Find where the given text appears and provide that cell's center as [X, Y] coordinate. 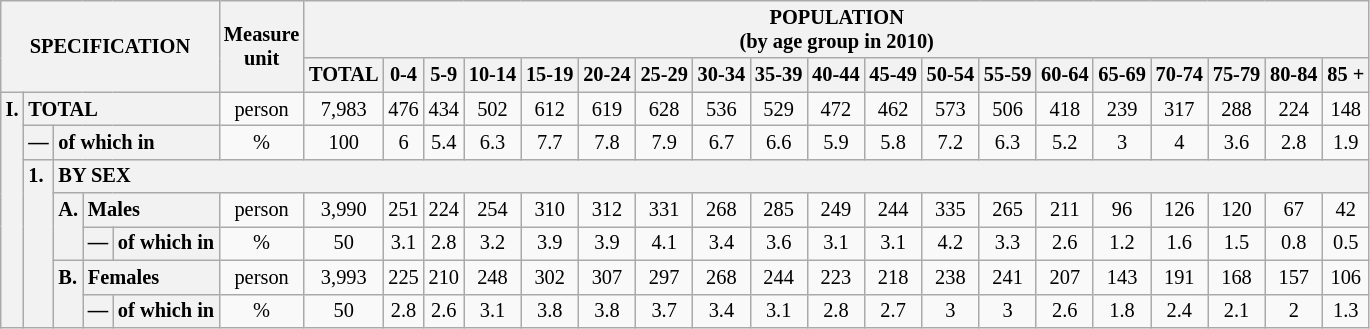
10-14 [492, 75]
65-69 [1122, 75]
307 [606, 277]
628 [664, 109]
4 [1180, 142]
2 [1294, 311]
25-29 [664, 75]
310 [550, 210]
1.2 [1122, 243]
157 [1294, 277]
30-34 [722, 75]
POPULATION (by age group in 2010) [836, 29]
6 [403, 142]
502 [492, 109]
1.5 [1236, 243]
207 [1064, 277]
3,990 [344, 210]
96 [1122, 210]
5.9 [836, 142]
5.8 [892, 142]
3,993 [344, 277]
2.7 [892, 311]
211 [1064, 210]
0-4 [403, 75]
20-24 [606, 75]
612 [550, 109]
472 [836, 109]
3.7 [664, 311]
SPECIFICATION [110, 46]
BY SEX [712, 176]
100 [344, 142]
55-59 [1008, 75]
7.7 [550, 142]
312 [606, 210]
Males [151, 210]
1.8 [1122, 311]
143 [1122, 277]
126 [1180, 210]
7.9 [664, 142]
1. [38, 243]
2.4 [1180, 311]
60-64 [1064, 75]
5-9 [444, 75]
7.8 [606, 142]
3.2 [492, 243]
0.5 [1346, 243]
573 [950, 109]
A. [68, 226]
210 [444, 277]
288 [1236, 109]
42 [1346, 210]
45-49 [892, 75]
536 [722, 109]
297 [664, 277]
6.7 [722, 142]
5.4 [444, 142]
254 [492, 210]
529 [778, 109]
70-74 [1180, 75]
3.3 [1008, 243]
506 [1008, 109]
248 [492, 277]
476 [403, 109]
15-19 [550, 75]
418 [1064, 109]
6.6 [778, 142]
1.9 [1346, 142]
67 [1294, 210]
5.2 [1064, 142]
2.1 [1236, 311]
249 [836, 210]
B. [68, 294]
302 [550, 277]
75-79 [1236, 75]
4.1 [664, 243]
265 [1008, 210]
168 [1236, 277]
335 [950, 210]
251 [403, 210]
106 [1346, 277]
0.8 [1294, 243]
241 [1008, 277]
80-84 [1294, 75]
148 [1346, 109]
223 [836, 277]
331 [664, 210]
317 [1180, 109]
1.3 [1346, 311]
Measure unit [262, 46]
462 [892, 109]
285 [778, 210]
50-54 [950, 75]
85 + [1346, 75]
40-44 [836, 75]
35-39 [778, 75]
191 [1180, 277]
619 [606, 109]
434 [444, 109]
225 [403, 277]
Females [151, 277]
238 [950, 277]
4.2 [950, 243]
239 [1122, 109]
120 [1236, 210]
218 [892, 277]
7,983 [344, 109]
1.6 [1180, 243]
I. [12, 210]
7.2 [950, 142]
